Determine the [X, Y] coordinate at the center of the cell enclosing the given text.  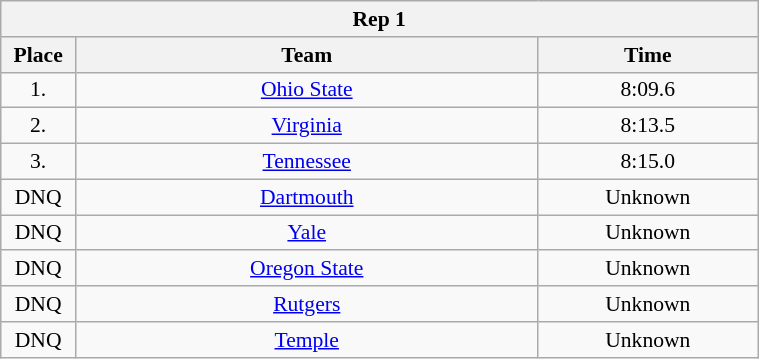
Oregon State [307, 269]
Rutgers [307, 304]
2. [38, 126]
Team [307, 55]
Place [38, 55]
Dartmouth [307, 197]
Temple [307, 340]
8:15.0 [648, 162]
Ohio State [307, 90]
Virginia [307, 126]
3. [38, 162]
8:13.5 [648, 126]
8:09.6 [648, 90]
Yale [307, 233]
1. [38, 90]
Tennessee [307, 162]
Time [648, 55]
Rep 1 [380, 19]
